From the cell containing the given text, extract its center point as (x, y) coordinate. 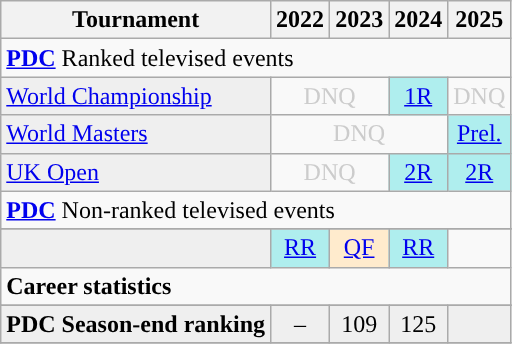
109 (360, 324)
2024 (418, 20)
125 (418, 324)
World Masters (136, 134)
Career statistics (256, 286)
Prel. (480, 134)
QF (360, 248)
2025 (480, 20)
Tournament (136, 20)
PDC Ranked televised events (256, 58)
2023 (360, 20)
1R (418, 96)
PDC Non-ranked televised events (256, 210)
– (300, 324)
World Championship (136, 96)
PDC Season-end ranking (136, 324)
2022 (300, 20)
UK Open (136, 172)
